Find where the given text appears and provide that cell's center as (x, y) coordinate. 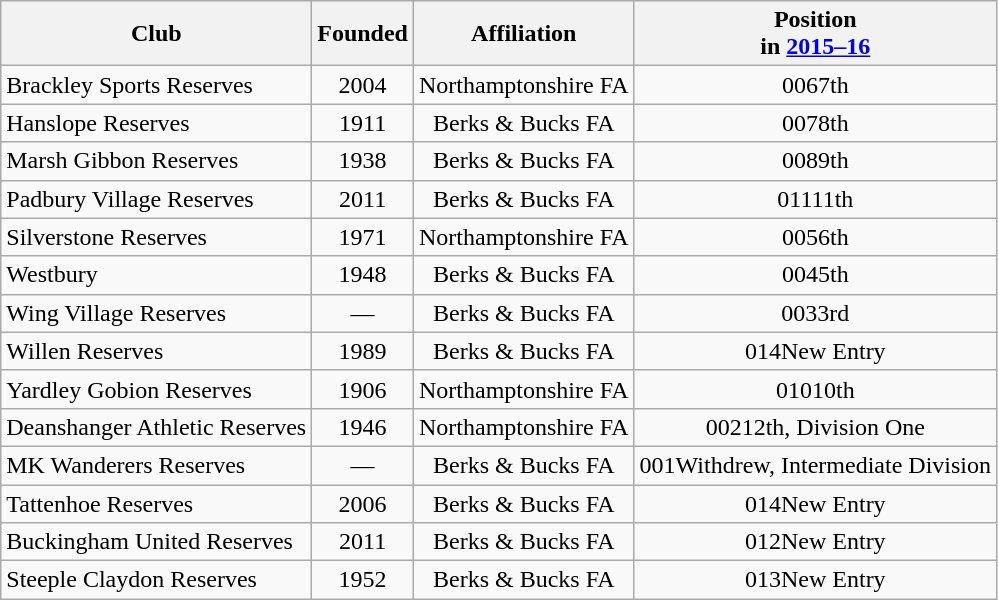
Yardley Gobion Reserves (156, 389)
1952 (363, 580)
Wing Village Reserves (156, 313)
Willen Reserves (156, 351)
012New Entry (815, 542)
1948 (363, 275)
1946 (363, 427)
Westbury (156, 275)
Silverstone Reserves (156, 237)
Club (156, 34)
MK Wanderers Reserves (156, 465)
Positionin 2015–16 (815, 34)
1971 (363, 237)
Steeple Claydon Reserves (156, 580)
1911 (363, 123)
Hanslope Reserves (156, 123)
1989 (363, 351)
Affiliation (524, 34)
0078th (815, 123)
Padbury Village Reserves (156, 199)
Buckingham United Reserves (156, 542)
0033rd (815, 313)
00212th, Division One (815, 427)
0056th (815, 237)
Deanshanger Athletic Reserves (156, 427)
013New Entry (815, 580)
Tattenhoe Reserves (156, 503)
001Withdrew, Intermediate Division (815, 465)
Marsh Gibbon Reserves (156, 161)
1906 (363, 389)
1938 (363, 161)
01010th (815, 389)
0089th (815, 161)
0067th (815, 85)
2004 (363, 85)
Founded (363, 34)
Brackley Sports Reserves (156, 85)
2006 (363, 503)
01111th (815, 199)
0045th (815, 275)
